Determine the [X, Y] coordinate at the center of the cell enclosing the given text.  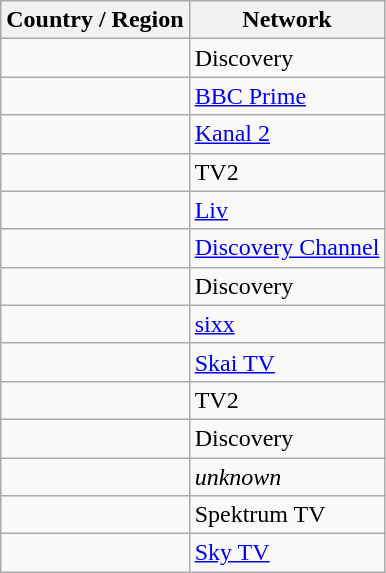
Discovery Channel [287, 248]
Sky TV [287, 553]
sixx [287, 324]
Network [287, 20]
Country / Region [95, 20]
unknown [287, 477]
Skai TV [287, 362]
BBC Prime [287, 96]
Liv [287, 210]
Kanal 2 [287, 134]
Spektrum TV [287, 515]
